Scan for the cell matching the given text and deliver its [x, y] coordinate at center. 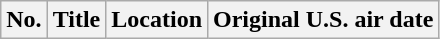
Original U.S. air date [324, 20]
Location [157, 20]
No. [24, 20]
Title [76, 20]
